Pinpoint the cell where the given text exists, returning its [X, Y] midpoint coordinate. 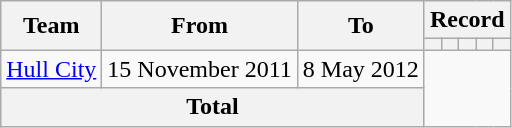
Total [213, 107]
8 May 2012 [360, 69]
Team [52, 26]
15 November 2011 [200, 69]
Record [467, 20]
To [360, 26]
Hull City [52, 69]
From [200, 26]
